Return (x, y) of the center of cell containing provided text 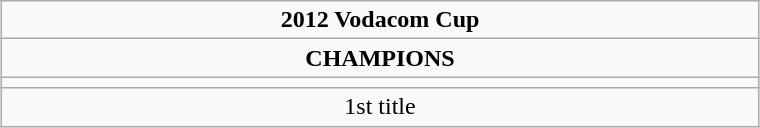
2012 Vodacom Cup (380, 20)
1st title (380, 107)
CHAMPIONS (380, 58)
